Determine the [x, y] coordinate at the center of the cell enclosing the given text.  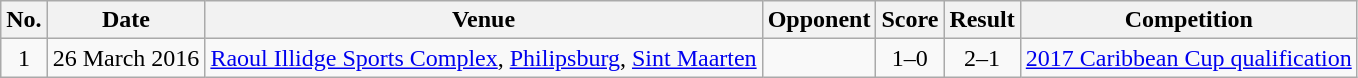
Venue [484, 20]
1 [24, 58]
1–0 [910, 58]
2–1 [982, 58]
Competition [1188, 20]
Opponent [819, 20]
2017 Caribbean Cup qualification [1188, 58]
Date [126, 20]
26 March 2016 [126, 58]
Result [982, 20]
Score [910, 20]
No. [24, 20]
Raoul Illidge Sports Complex, Philipsburg, Sint Maarten [484, 58]
